Determine the (x, y) coordinate at the center of the cell enclosing the given text.  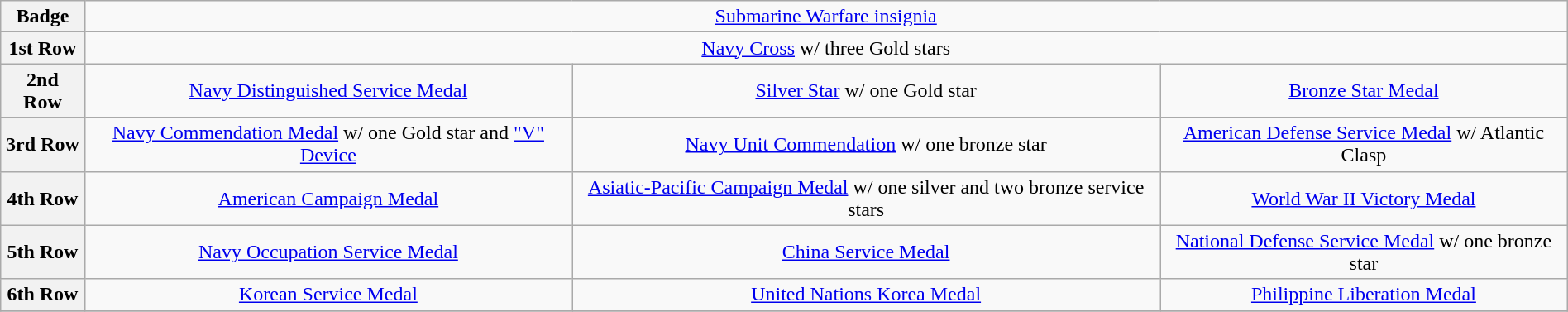
2nd Row (43, 91)
Navy Unit Commendation w/ one bronze star (867, 144)
Navy Commendation Medal w/ one Gold star and "V" Device (328, 144)
Submarine Warfare insignia (825, 17)
American Campaign Medal (328, 199)
Navy Occupation Service Medal (328, 252)
Korean Service Medal (328, 295)
Philippine Liberation Medal (1365, 295)
Asiatic-Pacific Campaign Medal w/ one silver and two bronze service stars (867, 199)
Badge (43, 17)
Navy Distinguished Service Medal (328, 91)
6th Row (43, 295)
United Nations Korea Medal (867, 295)
American Defense Service Medal w/ Atlantic Clasp (1365, 144)
World War II Victory Medal (1365, 199)
4th Row (43, 199)
3rd Row (43, 144)
Silver Star w/ one Gold star (867, 91)
National Defense Service Medal w/ one bronze star (1365, 252)
China Service Medal (867, 252)
1st Row (43, 48)
5th Row (43, 252)
Bronze Star Medal (1365, 91)
Navy Cross w/ three Gold stars (825, 48)
